Return (x, y) of the center of cell containing provided text 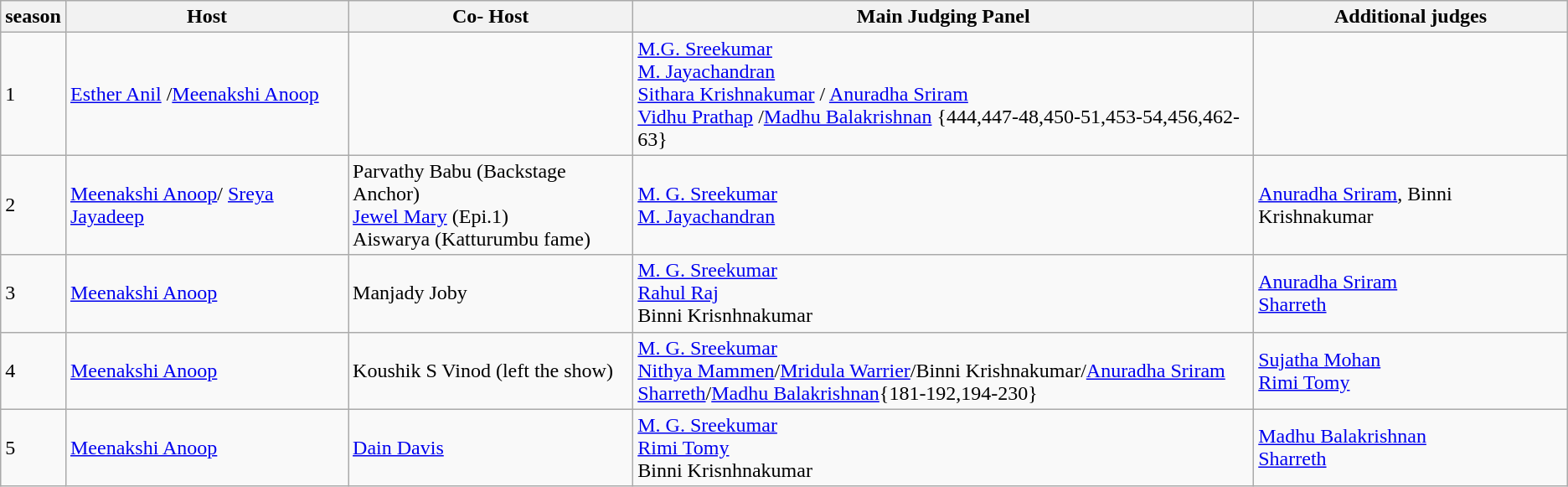
Madhu BalakrishnanSharreth (1411, 448)
Esther Anil /Meenakshi Anoop (206, 94)
Meenakshi Anoop/ Sreya Jayadeep (206, 205)
Anuradha SriramSharreth (1411, 293)
Dain Davis (491, 448)
3 (34, 293)
M.G. Sreekumar M. JayachandranSithara Krishnakumar / Anuradha SriramVidhu Prathap /Madhu Balakrishnan {444,447-48,450-51,453-54,456,462-63} (943, 94)
5 (34, 448)
Additional judges (1411, 17)
M. G. SreekumarRahul RajBinni Krisnhnakumar (943, 293)
4 (34, 370)
Parvathy Babu (Backstage Anchor)Jewel Mary (Epi.1)Aiswarya (Katturumbu fame) (491, 205)
Anuradha Sriram, Binni Krishnakumar (1411, 205)
M. G. SreekumarM. Jayachandran (943, 205)
Sujatha MohanRimi Tomy (1411, 370)
1 (34, 94)
Co- Host (491, 17)
season (34, 17)
Manjady Joby (491, 293)
Main Judging Panel (943, 17)
2 (34, 205)
M. G. SreekumarRimi TomyBinni Krisnhnakumar (943, 448)
Koushik S Vinod (left the show) (491, 370)
M. G. SreekumarNithya Mammen/Mridula Warrier/Binni Krishnakumar/Anuradha SriramSharreth/Madhu Balakrishnan{181-192,194-230} (943, 370)
Host (206, 17)
